Extract the [X, Y] coordinate from the center of the cell holding the provided text.  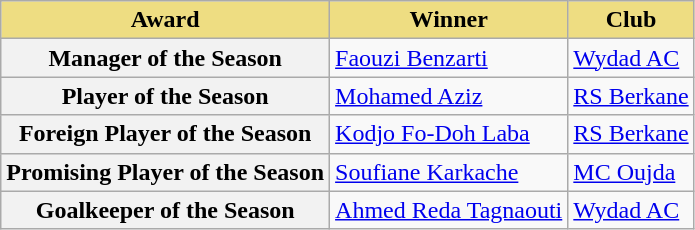
Manager of the Season [166, 58]
Winner [449, 20]
Soufiane Karkache [449, 172]
Award [166, 20]
MC Oujda [631, 172]
Mohamed Aziz [449, 96]
Kodjo Fo-Doh Laba [449, 134]
Goalkeeper of the Season [166, 210]
Foreign Player of the Season [166, 134]
Ahmed Reda Tagnaouti [449, 210]
Promising Player of the Season [166, 172]
Club [631, 20]
Player of the Season [166, 96]
Faouzi Benzarti [449, 58]
